Provide the [x, y] coordinate of the cell's center where the given text is located.  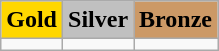
Gold [32, 20]
Bronze [176, 20]
Silver [98, 20]
